Search for the cell housing the specified text and yield its [x, y] center coordinate. 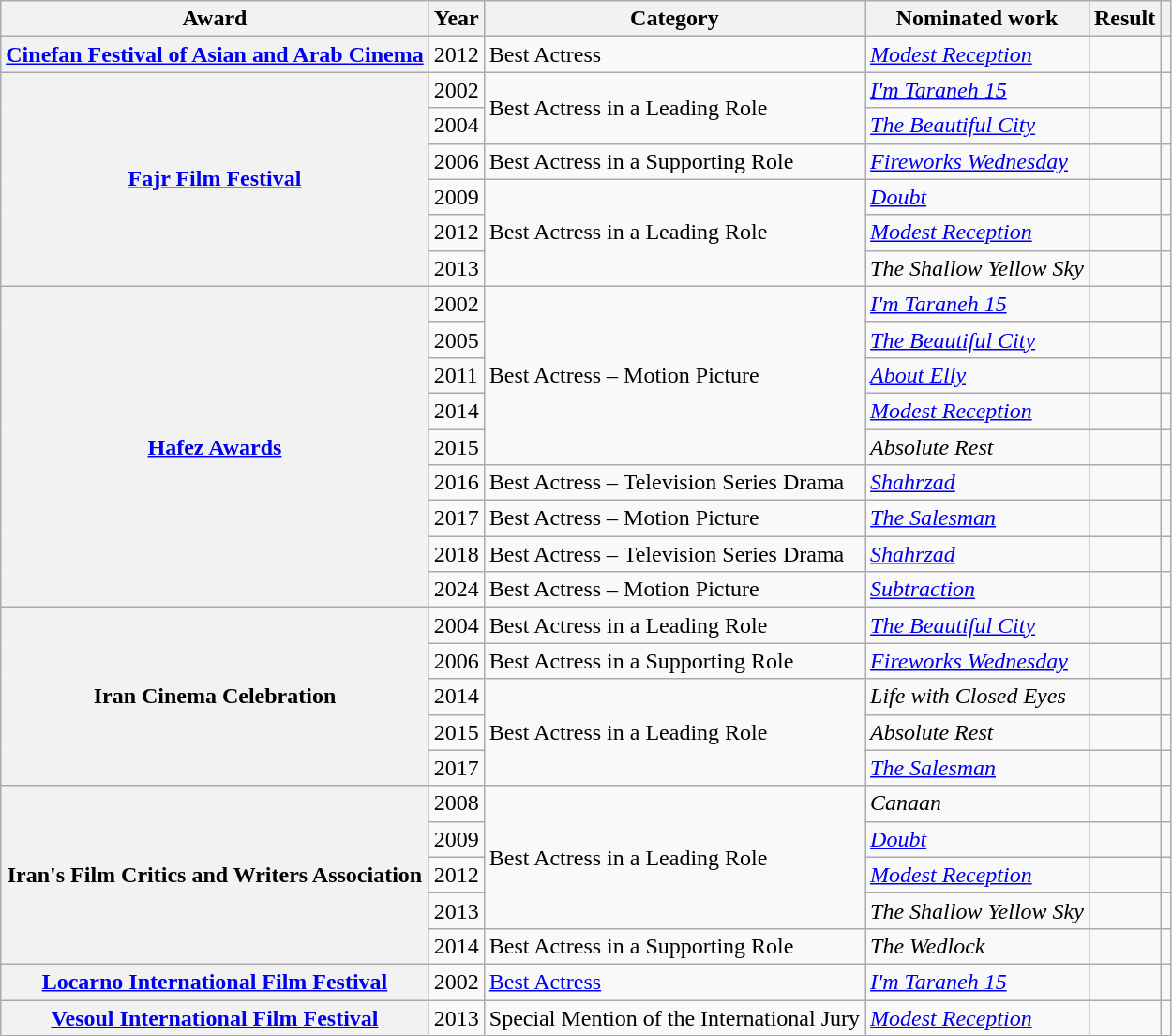
Locarno International Film Festival [215, 982]
Life with Closed Eyes [977, 697]
Cinefan Festival of Asian and Arab Cinema [215, 54]
2016 [456, 483]
Vesoul International Film Festival [215, 1017]
Category [674, 19]
2018 [456, 554]
Special Mention of the International Jury [674, 1017]
Year [456, 19]
The Wedlock [977, 946]
Fajr Film Festival [215, 179]
Iran Cinema Celebration [215, 697]
Subtraction [977, 590]
Hafez Awards [215, 446]
Canaan [977, 803]
Iran's Film Critics and Writers Association [215, 875]
About Elly [977, 375]
Nominated work [977, 19]
2005 [456, 339]
2011 [456, 375]
Result [1124, 19]
2008 [456, 803]
2024 [456, 590]
Award [215, 19]
